Provide the [X, Y] coordinate of the cell's center where the given text is located.  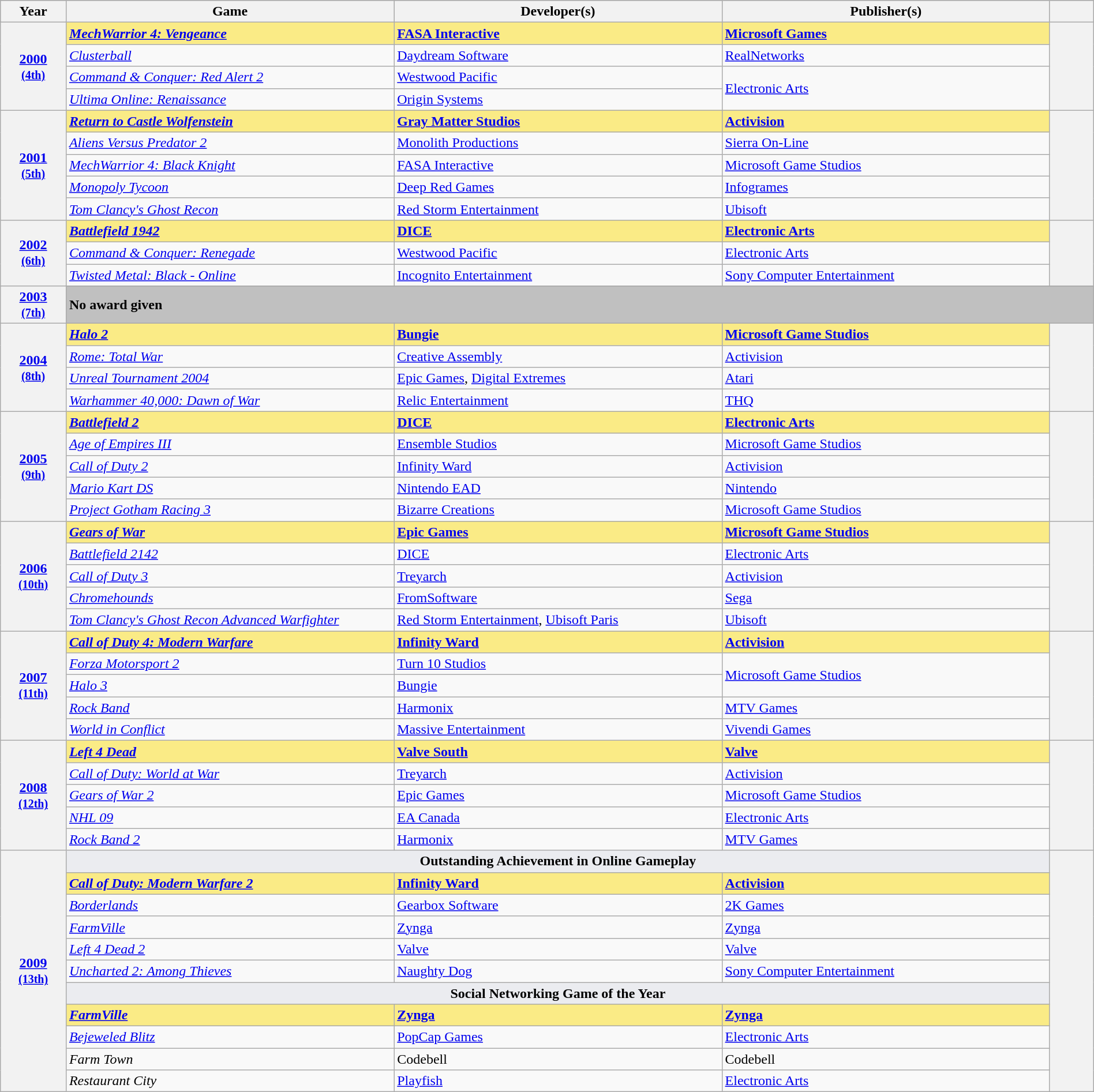
2K Games [886, 905]
Age of Empires III [230, 444]
Nintendo EAD [558, 488]
Restaurant City [230, 1081]
Game [230, 12]
MechWarrior 4: Vengeance [230, 33]
Call of Duty 3 [230, 576]
Origin Systems [558, 99]
Call of Duty 2 [230, 466]
Call of Duty 4: Modern Warfare [230, 642]
Rome: Total War [230, 357]
2007 (11th) [33, 686]
Mario Kart DS [230, 488]
Ensemble Studios [558, 444]
2001 (5th) [33, 165]
Playfish [558, 1081]
Tom Clancy's Ghost Recon [230, 209]
Incognito Entertainment [558, 275]
Aliens Versus Predator 2 [230, 143]
Battlefield 1942 [230, 231]
THQ [886, 400]
Red Storm Entertainment [558, 209]
Command & Conquer: Red Alert 2 [230, 77]
Gray Matter Studios [558, 121]
No award given [579, 305]
Creative Assembly [558, 357]
Gearbox Software [558, 905]
Relic Entertainment [558, 400]
Sierra On-Line [886, 143]
Call of Duty: Modern Warfare 2 [230, 883]
Halo 3 [230, 686]
Massive Entertainment [558, 730]
MechWarrior 4: Black Knight [230, 165]
Clusterball [230, 55]
RealNetworks [886, 55]
Daydream Software [558, 55]
2004 (8th) [33, 367]
Vivendi Games [886, 730]
Gears of War [230, 532]
Turn 10 Studios [558, 664]
Return to Castle Wolfenstein [230, 121]
Ultima Online: Renaissance [230, 99]
Call of Duty: World at War [230, 774]
Project Gotham Racing 3 [230, 510]
Battlefield 2 [230, 422]
Microsoft Games [886, 33]
2003(7th) [33, 305]
2008 (12th) [33, 795]
Bizarre Creations [558, 510]
Command & Conquer: Renegade [230, 253]
Battlefield 2142 [230, 554]
2009 (13th) [33, 971]
Farm Town [230, 1059]
Monopoly Tycoon [230, 187]
World in Conflict [230, 730]
Infogrames [886, 187]
Epic Games, Digital Extremes [558, 378]
Warhammer 40,000: Dawn of War [230, 400]
Publisher(s) [886, 12]
2000 (4th) [33, 66]
Year [33, 12]
Social Networking Game of the Year [557, 993]
Atari [886, 378]
Forza Motorsport 2 [230, 664]
FromSoftware [558, 598]
Gears of War 2 [230, 795]
2002 (6th) [33, 253]
Borderlands [230, 905]
2005 (9th) [33, 466]
2006 (10th) [33, 576]
Outstanding Achievement in Online Gameplay [557, 861]
Deep Red Games [558, 187]
Chromehounds [230, 598]
Left 4 Dead 2 [230, 949]
Monolith Productions [558, 143]
Bejeweled Blitz [230, 1037]
Sega [886, 598]
Nintendo [886, 488]
Red Storm Entertainment, Ubisoft Paris [558, 620]
NHL 09 [230, 817]
Twisted Metal: Black - Online [230, 275]
Unreal Tournament 2004 [230, 378]
Rock Band [230, 708]
Rock Band 2 [230, 839]
PopCap Games [558, 1037]
Tom Clancy's Ghost Recon Advanced Warfighter [230, 620]
Naughty Dog [558, 971]
Halo 2 [230, 335]
Developer(s) [558, 12]
Left 4 Dead [230, 752]
Uncharted 2: Among Thieves [230, 971]
EA Canada [558, 817]
Valve South [558, 752]
